Detect which cell encompasses the target text, then output its (X, Y) center coordinate. 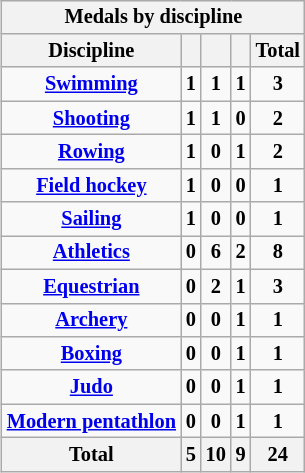
Athletics (92, 253)
24 (278, 455)
6 (216, 253)
Sailing (92, 219)
Modern pentathlon (92, 421)
5 (191, 455)
Discipline (92, 51)
Field hockey (92, 185)
10 (216, 455)
Judo (92, 387)
9 (241, 455)
Equestrian (92, 286)
Rowing (92, 152)
Shooting (92, 118)
Boxing (92, 354)
Swimming (92, 84)
Archery (92, 320)
Medals by discipline (154, 17)
8 (278, 253)
